Scan for the cell matching the given text and deliver its (X, Y) coordinate at center. 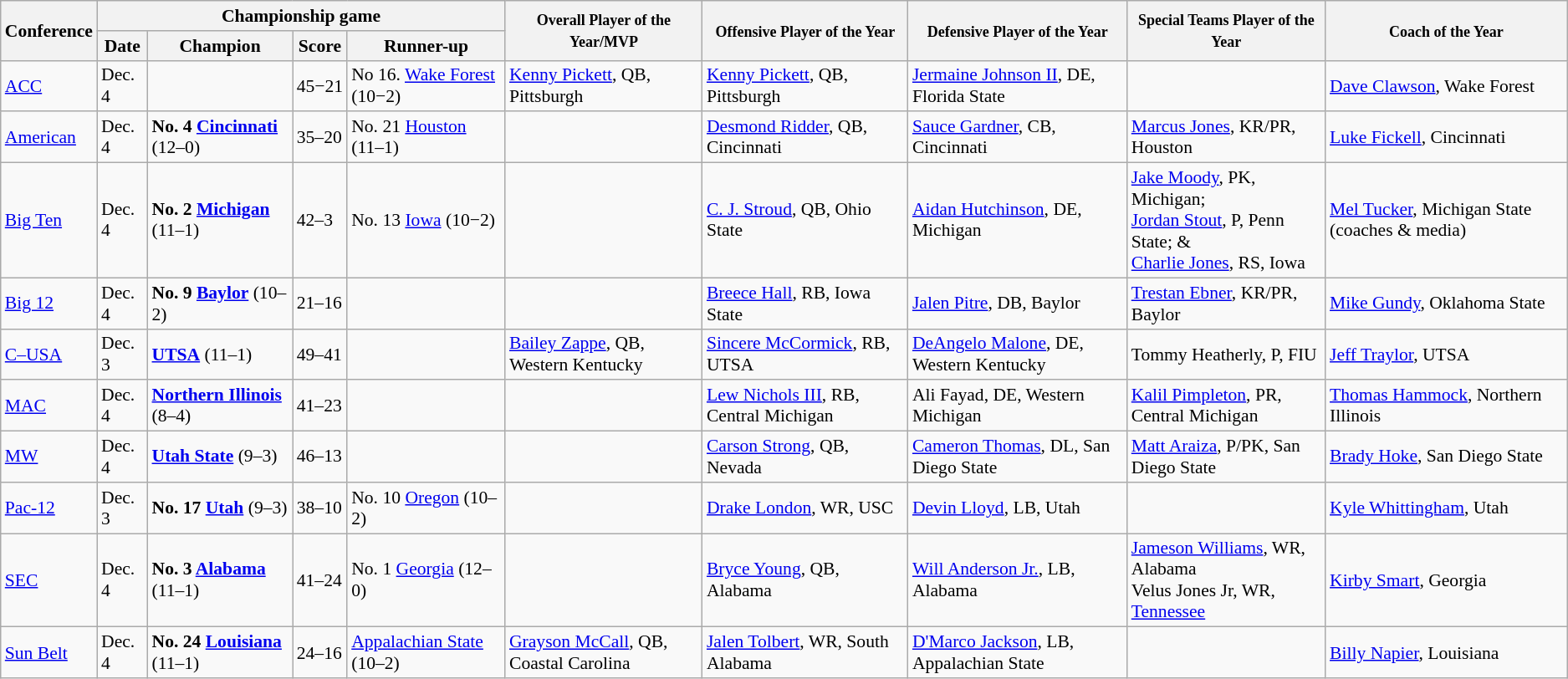
Dave Clawson, Wake Forest (1447, 85)
Kalil Pimpleton, PR, Central Michigan (1226, 406)
Score (319, 46)
Grayson McCall, QB, Coastal Carolina (604, 652)
Marcus Jones, KR/PR, Houston (1226, 137)
Coach of the Year (1447, 30)
38–10 (319, 508)
UTSA (11–1) (219, 355)
Sincere McCormick, RB, UTSA (805, 355)
Desmond Ridder, QB, Cincinnati (805, 137)
Special Teams Player of the Year (1226, 30)
24–16 (319, 652)
No. 9 Baylor (10–2) (219, 303)
Big Ten (49, 221)
Sauce Gardner, CB, Cincinnati (1018, 137)
Trestan Ebner, KR/PR, Baylor (1226, 303)
Mel Tucker, Michigan State (coaches & media) (1447, 221)
Bailey Zappe, QB, Western Kentucky (604, 355)
No. 17 Utah (9–3) (219, 508)
Runner-up (426, 46)
Drake London, WR, USC (805, 508)
No. 21 Houston (11–1) (426, 137)
Thomas Hammock, Northern Illinois (1447, 406)
Ali Fayad, DE, Western Michigan (1018, 406)
D'Marco Jackson, LB, Appalachian State (1018, 652)
C. J. Stroud, QB, Ohio State (805, 221)
Billy Napier, Louisiana (1447, 652)
No. 2 Michigan (11–1) (219, 221)
Utah State (9–3) (219, 457)
Matt Araiza, P/PK, San Diego State (1226, 457)
No. 10 Oregon (10–2) (426, 508)
Big 12 (49, 303)
No. 13 Iowa (10−2) (426, 221)
21–16 (319, 303)
MW (49, 457)
42–3 (319, 221)
Northern Illinois (8–4) (219, 406)
Tommy Heatherly, P, FIU (1226, 355)
Overall Player of the Year/MVP (604, 30)
MAC (49, 406)
No. 3 Alabama (11–1) (219, 580)
Will Anderson Jr., LB, Alabama (1018, 580)
45−21 (319, 85)
SEC (49, 580)
Conference (49, 30)
Carson Strong, QB, Nevada (805, 457)
Jalen Pitre, DB, Baylor (1018, 303)
Aidan Hutchinson, DE, Michigan (1018, 221)
Cameron Thomas, DL, San Diego State (1018, 457)
41–23 (319, 406)
Date (122, 46)
Jake Moody, PK, Michigan;Jordan Stout, P, Penn State; &Charlie Jones, RS, Iowa (1226, 221)
35–20 (319, 137)
Kirby Smart, Georgia (1447, 580)
Jalen Tolbert, WR, South Alabama (805, 652)
Pac-12 (49, 508)
American (49, 137)
49–41 (319, 355)
Jeff Traylor, UTSA (1447, 355)
No. 24 Louisiana (11–1) (219, 652)
46–13 (319, 457)
41–24 (319, 580)
Mike Gundy, Oklahoma State (1447, 303)
Defensive Player of the Year (1018, 30)
DeAngelo Malone, DE, Western Kentucky (1018, 355)
Kyle Whittingham, Utah (1447, 508)
No. 1 Georgia (12–0) (426, 580)
Devin Lloyd, LB, Utah (1018, 508)
Breece Hall, RB, Iowa State (805, 303)
Jameson Williams, WR, Alabama Velus Jones Jr, WR, Tennessee (1226, 580)
ACC (49, 85)
C–USA (49, 355)
Sun Belt (49, 652)
Bryce Young, QB, Alabama (805, 580)
Luke Fickell, Cincinnati (1447, 137)
No. 4 Cincinnati (12–0) (219, 137)
Champion (219, 46)
Offensive Player of the Year (805, 30)
Lew Nichols III, RB, Central Michigan (805, 406)
Brady Hoke, San Diego State (1447, 457)
Jermaine Johnson II, DE, Florida State (1018, 85)
Appalachian State (10–2) (426, 652)
No 16. Wake Forest (10−2) (426, 85)
Championship game (301, 16)
